Capture the cell that displays the provided text and extract its [x, y] central coordinate. 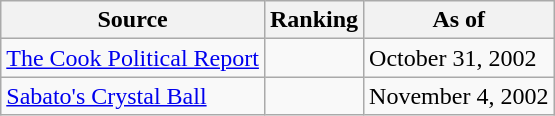
November 4, 2002 [459, 96]
As of [459, 20]
October 31, 2002 [459, 58]
Sabato's Crystal Ball [133, 96]
Ranking [314, 20]
The Cook Political Report [133, 58]
Source [133, 20]
